Extract the (x, y) coordinate from the center of the cell holding the provided text.  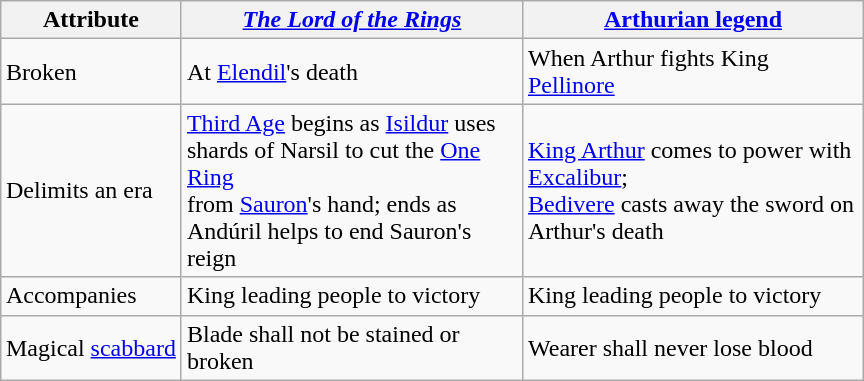
When Arthur fights King Pellinore (692, 72)
Arthurian legend (692, 20)
Attribute (90, 20)
Accompanies (90, 296)
Delimits an era (90, 190)
Blade shall not be stained or broken (352, 348)
King Arthur comes to power with Excalibur;Bedivere casts away the sword on Arthur's death (692, 190)
Third Age begins as Isildur uses shards of Narsil to cut the One Ringfrom Sauron's hand; ends as Andúril helps to end Sauron's reign (352, 190)
The Lord of the Rings (352, 20)
Broken (90, 72)
Wearer shall never lose blood (692, 348)
Magical scabbard (90, 348)
At Elendil's death (352, 72)
